For the text-containing cell, return its midpoint in (X, Y) coordinate format. 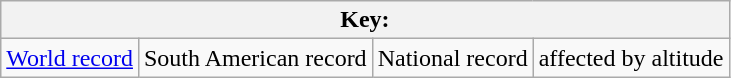
South American record (255, 58)
World record (70, 58)
Key: (365, 20)
affected by altitude (631, 58)
National record (452, 58)
